Capture the cell that displays the provided text and extract its [x, y] central coordinate. 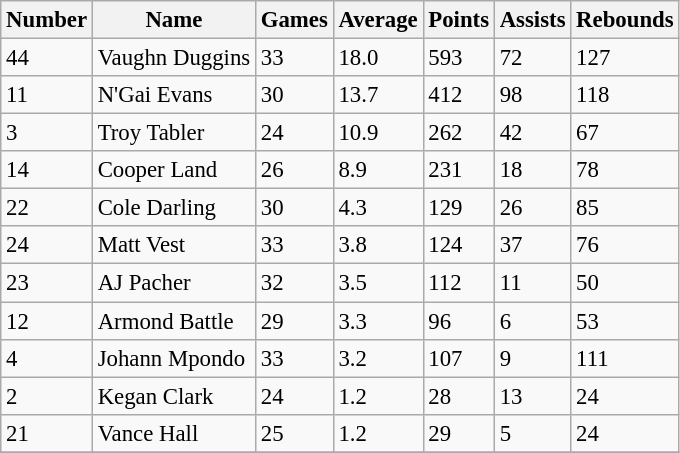
44 [47, 58]
21 [47, 433]
Cole Darling [174, 208]
AJ Pacher [174, 283]
N'Gai Evans [174, 95]
118 [625, 95]
98 [532, 95]
50 [625, 283]
76 [625, 245]
4.3 [378, 208]
Matt Vest [174, 245]
112 [458, 283]
22 [47, 208]
37 [532, 245]
42 [532, 133]
72 [532, 58]
18.0 [378, 58]
2 [47, 396]
14 [47, 170]
6 [532, 321]
127 [625, 58]
Games [294, 20]
13.7 [378, 95]
Johann Mpondo [174, 358]
231 [458, 170]
262 [458, 133]
32 [294, 283]
Armond Battle [174, 321]
Rebounds [625, 20]
Name [174, 20]
28 [458, 396]
Vance Hall [174, 433]
12 [47, 321]
78 [625, 170]
3.8 [378, 245]
3.3 [378, 321]
9 [532, 358]
8.9 [378, 170]
18 [532, 170]
4 [47, 358]
3 [47, 133]
107 [458, 358]
Number [47, 20]
67 [625, 133]
111 [625, 358]
13 [532, 396]
25 [294, 433]
412 [458, 95]
Points [458, 20]
23 [47, 283]
3.5 [378, 283]
10.9 [378, 133]
85 [625, 208]
Assists [532, 20]
53 [625, 321]
124 [458, 245]
Kegan Clark [174, 396]
Average [378, 20]
5 [532, 433]
Vaughn Duggins [174, 58]
129 [458, 208]
Cooper Land [174, 170]
3.2 [378, 358]
593 [458, 58]
Troy Tabler [174, 133]
96 [458, 321]
